Scan for the cell matching the given text and deliver its [X, Y] coordinate at center. 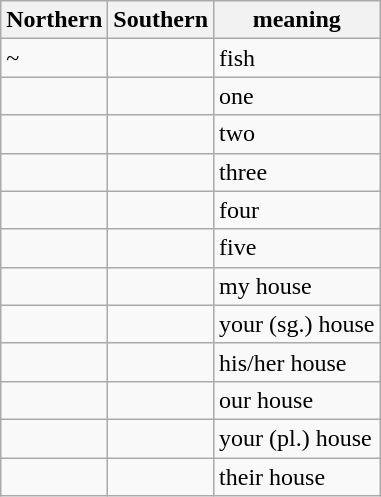
Northern [54, 20]
five [297, 248]
three [297, 172]
your (pl.) house [297, 438]
my house [297, 286]
our house [297, 400]
Southern [161, 20]
~ [54, 58]
their house [297, 477]
his/her house [297, 362]
one [297, 96]
meaning [297, 20]
fish [297, 58]
four [297, 210]
your (sg.) house [297, 324]
two [297, 134]
